For the text-containing cell, return its midpoint in (X, Y) coordinate format. 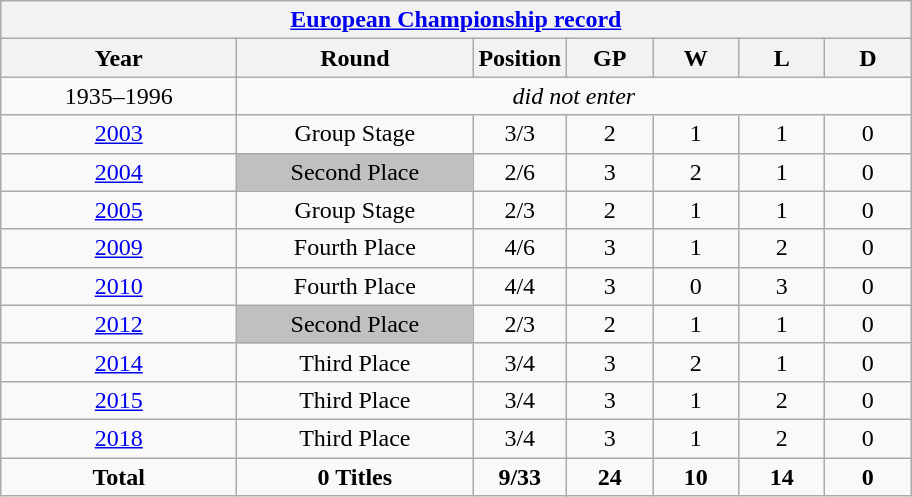
Round (355, 58)
1935–1996 (119, 96)
2004 (119, 172)
4/4 (520, 286)
L (782, 58)
14 (782, 477)
2009 (119, 248)
9/33 (520, 477)
2014 (119, 362)
0 Titles (355, 477)
3/3 (520, 134)
D (868, 58)
2018 (119, 438)
2/6 (520, 172)
European Championship record (456, 20)
2015 (119, 400)
10 (696, 477)
4/6 (520, 248)
2010 (119, 286)
GP (610, 58)
24 (610, 477)
Total (119, 477)
Position (520, 58)
did not enter (574, 96)
Year (119, 58)
W (696, 58)
2003 (119, 134)
2012 (119, 324)
2005 (119, 210)
